Locate the cell with the specified text and output its [x, y] center coordinate. 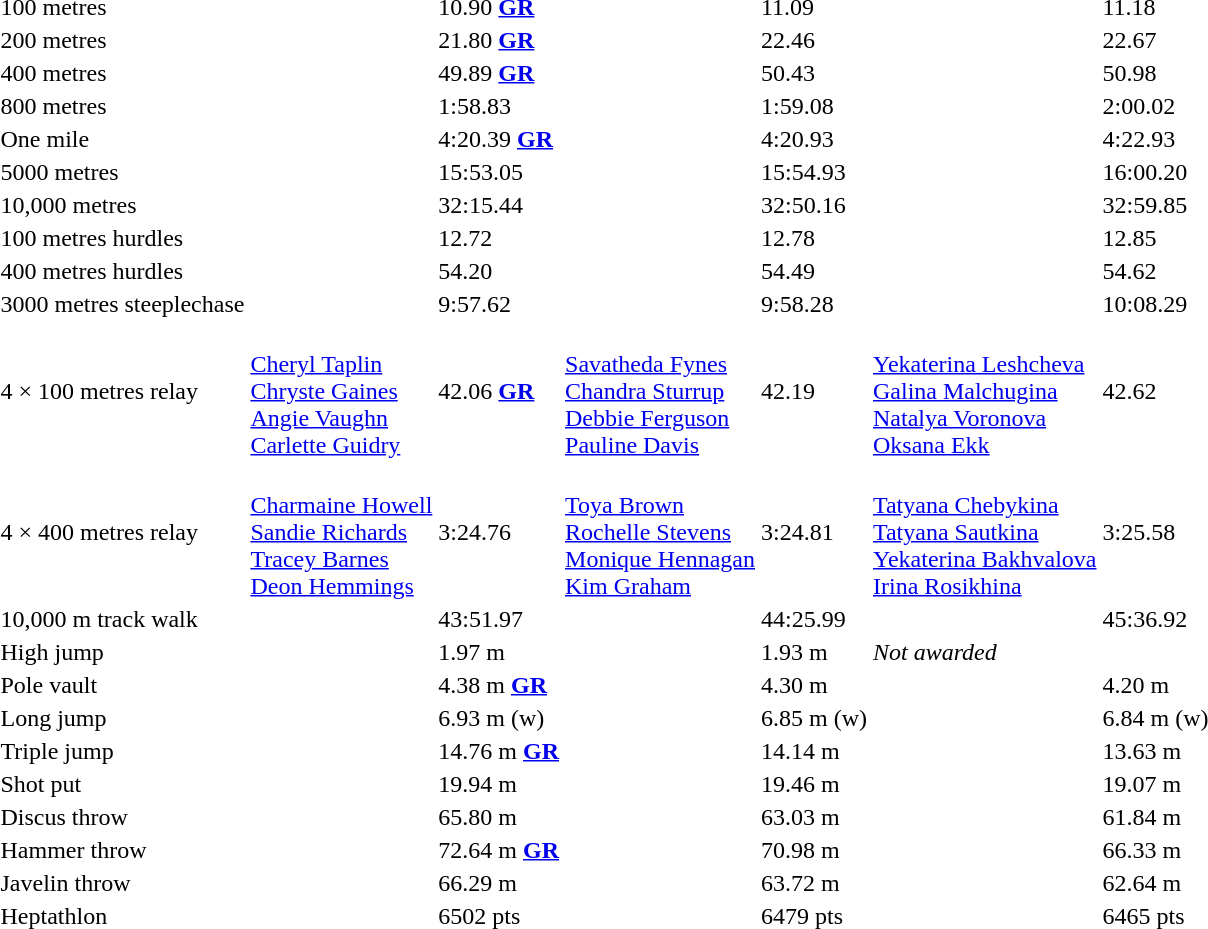
4:20.39 GR [499, 139]
19.46 m [814, 784]
4.38 m GR [499, 685]
14.76 m GR [499, 751]
9:58.28 [814, 304]
42.06 GR [499, 391]
63.72 m [814, 883]
49.89 GR [499, 73]
43:51.97 [499, 619]
32:15.44 [499, 205]
42.19 [814, 391]
19.94 m [499, 784]
6.85 m (w) [814, 718]
65.80 m [499, 817]
Cheryl TaplinChryste GainesAngie VaughnCarlette Guidry [342, 391]
4.30 m [814, 685]
Toya BrownRochelle StevensMonique HennaganKim Graham [660, 532]
3:24.81 [814, 532]
70.98 m [814, 850]
72.64 m GR [499, 850]
12.78 [814, 238]
Yekaterina LeshchevaGalina MalchuginaNatalya VoronovaOksana Ekk [984, 391]
4:20.93 [814, 139]
44:25.99 [814, 619]
15:54.93 [814, 172]
6.93 m (w) [499, 718]
50.43 [814, 73]
3:24.76 [499, 532]
Tatyana ChebykinaTatyana SautkinaYekaterina BakhvalovaIrina Rosikhina [984, 532]
32:50.16 [814, 205]
1:59.08 [814, 106]
54.49 [814, 271]
1:58.83 [499, 106]
9:57.62 [499, 304]
54.20 [499, 271]
1.93 m [814, 652]
66.29 m [499, 883]
15:53.05 [499, 172]
Savatheda FynesChandra SturrupDebbie FergusonPauline Davis [660, 391]
1.97 m [499, 652]
14.14 m [814, 751]
22.46 [814, 40]
63.03 m [814, 817]
12.72 [499, 238]
21.80 GR [499, 40]
Charmaine HowellSandie RichardsTracey BarnesDeon Hemmings [342, 532]
